Provide the (x, y) coordinate of the cell's center where the given text is located.  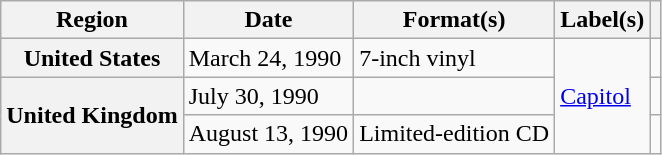
Date (268, 20)
July 30, 1990 (268, 96)
Capitol (602, 96)
7-inch vinyl (454, 58)
Region (92, 20)
United Kingdom (92, 115)
March 24, 1990 (268, 58)
Label(s) (602, 20)
Limited-edition CD (454, 134)
August 13, 1990 (268, 134)
Format(s) (454, 20)
United States (92, 58)
